Pinpoint the cell where the given text exists, returning its [X, Y] midpoint coordinate. 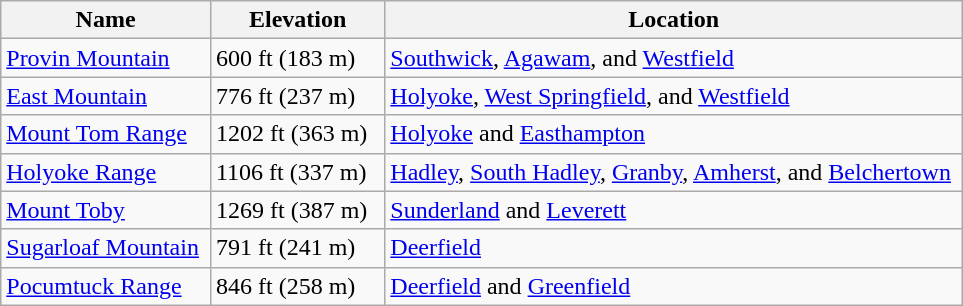
Mount Tom Range [106, 134]
Southwick, Agawam, and Westfield [674, 58]
Sugarloaf Mountain [106, 248]
Mount Toby [106, 210]
776 ft (237 m) [297, 96]
600 ft (183 m) [297, 58]
1269 ft (387 m) [297, 210]
Elevation [297, 20]
Sunderland and Leverett [674, 210]
Holyoke and Easthampton [674, 134]
Location [674, 20]
Pocumtuck Range [106, 286]
Hadley, South Hadley, Granby, Amherst, and Belchertown [674, 172]
East Mountain [106, 96]
Deerfield [674, 248]
Name [106, 20]
Holyoke Range [106, 172]
846 ft (258 m) [297, 286]
Holyoke, West Springfield, and Westfield [674, 96]
1106 ft (337 m) [297, 172]
Deerfield and Greenfield [674, 286]
1202 ft (363 m) [297, 134]
791 ft (241 m) [297, 248]
Provin Mountain [106, 58]
